Locate the cell with the specified text and output its (x, y) center coordinate. 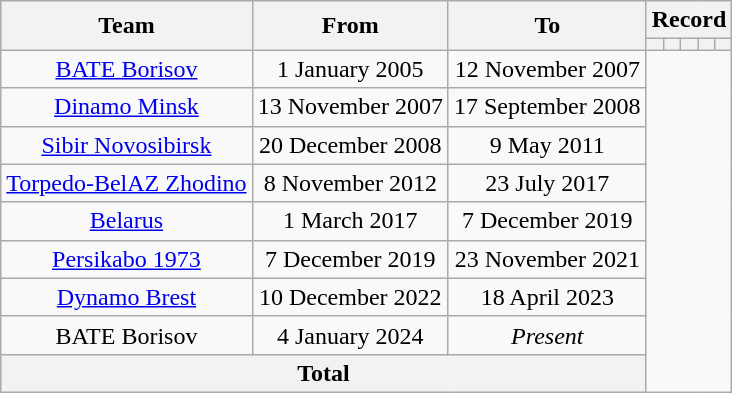
To (547, 26)
Belarus (126, 221)
Persikabo 1973 (126, 259)
From (350, 26)
23 November 2021 (547, 259)
Record (689, 20)
9 May 2011 (547, 145)
Sibir Novosibirsk (126, 145)
12 November 2007 (547, 69)
13 November 2007 (350, 107)
18 April 2023 (547, 297)
20 December 2008 (350, 145)
Dinamo Minsk (126, 107)
23 July 2017 (547, 183)
Total (324, 373)
1 January 2005 (350, 69)
17 September 2008 (547, 107)
8 November 2012 (350, 183)
Torpedo-BelAZ Zhodino (126, 183)
Present (547, 335)
1 March 2017 (350, 221)
Team (126, 26)
4 January 2024 (350, 335)
10 December 2022 (350, 297)
Dynamo Brest (126, 297)
